Identify which cell holds the provided text, then report its [X, Y] central coordinate. 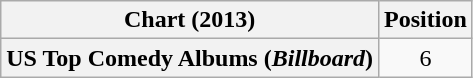
US Top Comedy Albums (Billboard) [190, 58]
Chart (2013) [190, 20]
Position [426, 20]
6 [426, 58]
